Identify which cell holds the provided text, then report its [X, Y] central coordinate. 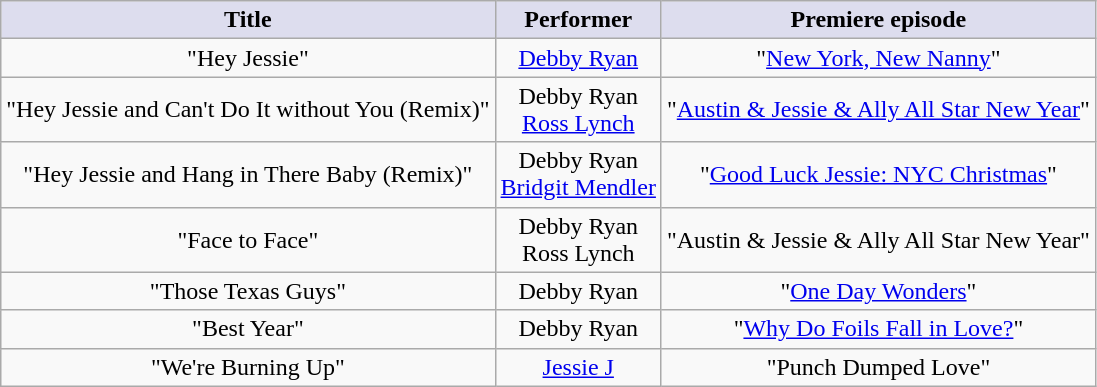
"New York, New Nanny" [878, 58]
Premiere episode [878, 20]
"Hey Jessie and Hang in There Baby (Remix)" [248, 174]
"Best Year" [248, 329]
"Those Texas Guys" [248, 291]
"Punch Dumped Love" [878, 367]
"Good Luck Jessie: NYC Christmas" [878, 174]
Performer [578, 20]
"Hey Jessie and Can't Do It without You (Remix)" [248, 110]
"We're Burning Up" [248, 367]
"Hey Jessie" [248, 58]
"Face to Face" [248, 240]
Title [248, 20]
Debby RyanBridgit Mendler [578, 174]
"Why Do Foils Fall in Love?" [878, 329]
Jessie J [578, 367]
"One Day Wonders" [878, 291]
